Return the [X, Y] coordinate for the center point of the cell that contains the specified text.  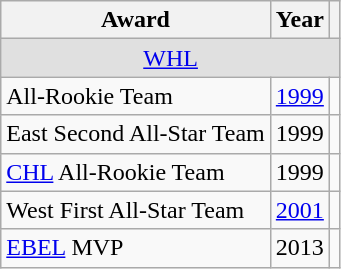
EBEL MVP [136, 248]
West First All-Star Team [136, 210]
Award [136, 20]
All-Rookie Team [136, 96]
WHL [171, 58]
CHL All-Rookie Team [136, 172]
Year [300, 20]
East Second All-Star Team [136, 134]
2013 [300, 248]
2001 [300, 210]
